Determine the [X, Y] coordinate at the center of the cell enclosing the given text.  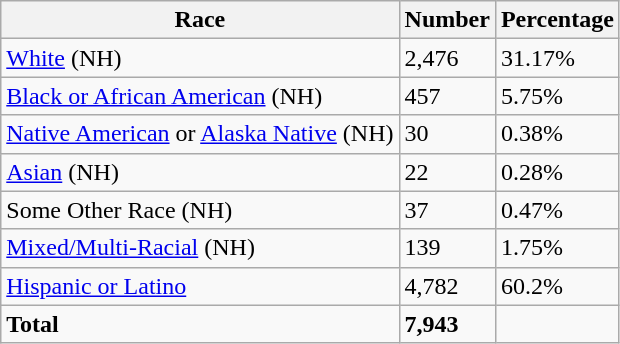
Some Other Race (NH) [200, 210]
0.38% [557, 134]
139 [447, 248]
Race [200, 20]
Percentage [557, 20]
7,943 [447, 324]
0.47% [557, 210]
Number [447, 20]
2,476 [447, 58]
22 [447, 172]
Mixed/Multi-Racial (NH) [200, 248]
0.28% [557, 172]
White (NH) [200, 58]
60.2% [557, 286]
Black or African American (NH) [200, 96]
1.75% [557, 248]
5.75% [557, 96]
Asian (NH) [200, 172]
457 [447, 96]
Hispanic or Latino [200, 286]
37 [447, 210]
Total [200, 324]
30 [447, 134]
4,782 [447, 286]
31.17% [557, 58]
Native American or Alaska Native (NH) [200, 134]
